Scan for the cell matching the given text and deliver its (X, Y) coordinate at center. 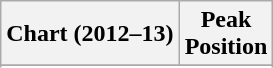
PeakPosition (226, 34)
Chart (2012–13) (90, 34)
